Return the [X, Y] coordinate for the center point of the cell that contains the specified text.  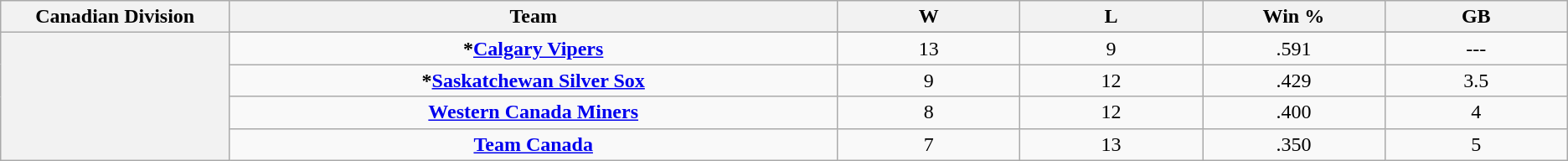
Win % [1294, 17]
L [1112, 17]
Team Canada [534, 144]
Canadian Division [116, 17]
GB [1476, 17]
.400 [1294, 112]
W [929, 17]
*Saskatchewan Silver Sox [534, 80]
.350 [1294, 144]
.429 [1294, 80]
5 [1476, 144]
--- [1476, 49]
.591 [1294, 49]
7 [929, 144]
3.5 [1476, 80]
Western Canada Miners [534, 112]
8 [929, 112]
Team [534, 17]
*Calgary Vipers [534, 49]
4 [1476, 112]
